Pinpoint the cell where the given text exists, returning its [X, Y] midpoint coordinate. 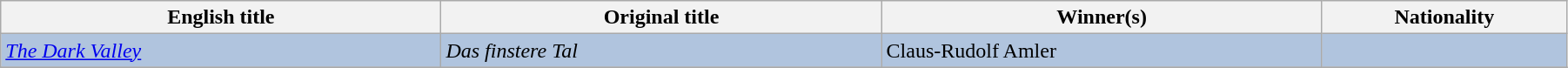
English title [221, 17]
Original title [661, 17]
Nationality [1444, 17]
Das finstere Tal [661, 51]
Winner(s) [1102, 17]
The Dark Valley [221, 51]
Claus-Rudolf Amler [1102, 51]
